Identify which cell holds the provided text, then report its [x, y] central coordinate. 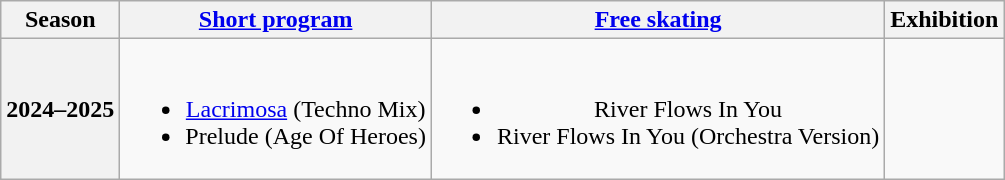
Season [60, 20]
River Flows In YouRiver Flows In You (Orchestra Version) [658, 109]
Free skating [658, 20]
Lacrimosa (Techno Mix) Prelude (Age Of Heroes) [276, 109]
Short program [276, 20]
2024–2025 [60, 109]
Exhibition [944, 20]
